Output the (x, y) coordinate of the center of the cell containing the given text.  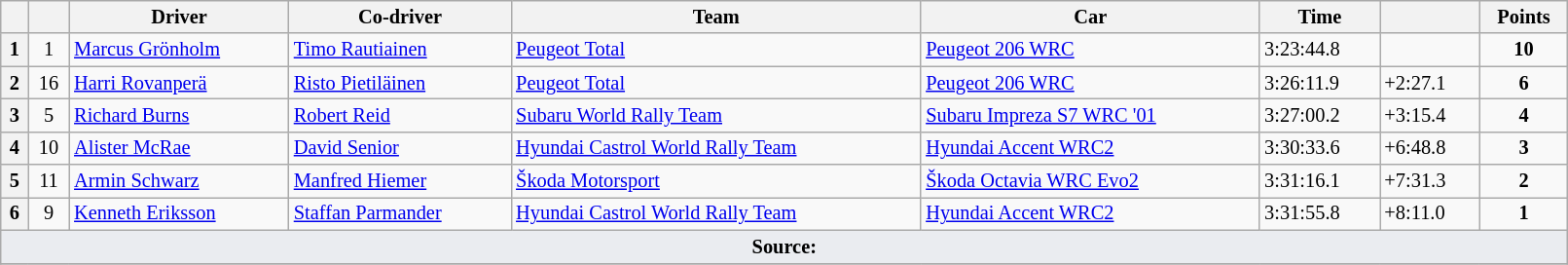
Kenneth Eriksson (179, 213)
3:31:55.8 (1320, 213)
Staffan Parmander (400, 213)
Source: (784, 246)
+8:11.0 (1431, 213)
3:30:33.6 (1320, 148)
+6:48.8 (1431, 148)
Marcus Grönholm (179, 50)
11 (49, 181)
Richard Burns (179, 115)
9 (49, 213)
3:31:16.1 (1320, 181)
Škoda Motorsport (716, 181)
+3:15.4 (1431, 115)
Driver (179, 17)
Risto Pietiläinen (400, 83)
Time (1320, 17)
Armin Schwarz (179, 181)
Harri Rovanperä (179, 83)
3:26:11.9 (1320, 83)
David Senior (400, 148)
Co-driver (400, 17)
Points (1524, 17)
Car (1090, 17)
Škoda Octavia WRC Evo2 (1090, 181)
Subaru Impreza S7 WRC '01 (1090, 115)
Team (716, 17)
Alister McRae (179, 148)
Subaru World Rally Team (716, 115)
16 (49, 83)
Manfred Hiemer (400, 181)
Timo Rautiainen (400, 50)
3:23:44.8 (1320, 50)
+2:27.1 (1431, 83)
+7:31.3 (1431, 181)
Robert Reid (400, 115)
3:27:00.2 (1320, 115)
